Extract the [X, Y] coordinate from the center of the cell holding the provided text.  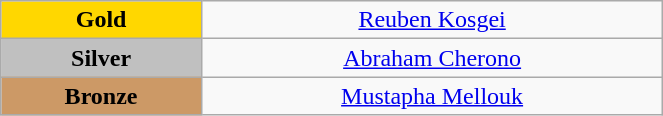
Bronze [102, 96]
Abraham Cherono [432, 58]
Gold [102, 20]
Reuben Kosgei [432, 20]
Mustapha Mellouk [432, 96]
Silver [102, 58]
